Output the (x, y) coordinate of the center of the cell containing the given text.  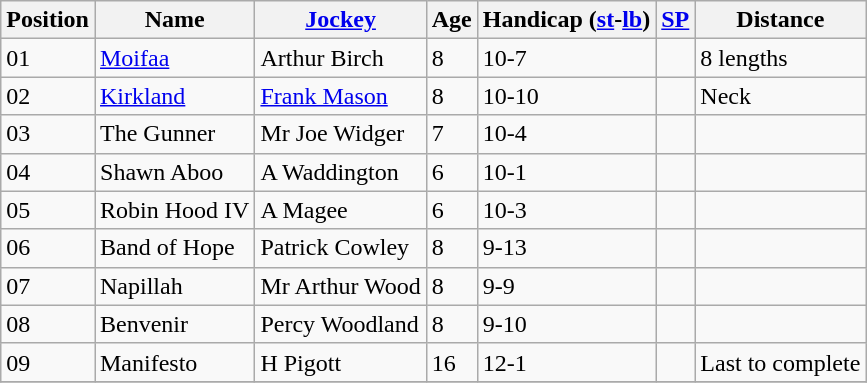
A Magee (340, 210)
Patrick Cowley (340, 248)
04 (48, 172)
9-9 (566, 286)
01 (48, 58)
02 (48, 96)
Kirkland (174, 96)
SP (676, 20)
10-3 (566, 210)
Napillah (174, 286)
16 (452, 362)
Distance (780, 20)
Jockey (340, 20)
The Gunner (174, 134)
07 (48, 286)
05 (48, 210)
Position (48, 20)
Percy Woodland (340, 324)
Frank Mason (340, 96)
10-7 (566, 58)
09 (48, 362)
9-10 (566, 324)
08 (48, 324)
10-4 (566, 134)
Neck (780, 96)
Age (452, 20)
06 (48, 248)
Band of Hope (174, 248)
12-1 (566, 362)
10-10 (566, 96)
Last to complete (780, 362)
Mr Joe Widger (340, 134)
Benvenir (174, 324)
Manifesto (174, 362)
Moifaa (174, 58)
A Waddington (340, 172)
9-13 (566, 248)
Arthur Birch (340, 58)
Shawn Aboo (174, 172)
10-1 (566, 172)
8 lengths (780, 58)
Robin Hood IV (174, 210)
H Pigott (340, 362)
Mr Arthur Wood (340, 286)
Handicap (st-lb) (566, 20)
03 (48, 134)
Name (174, 20)
7 (452, 134)
